Pinpoint the cell where the given text exists, returning its [X, Y] midpoint coordinate. 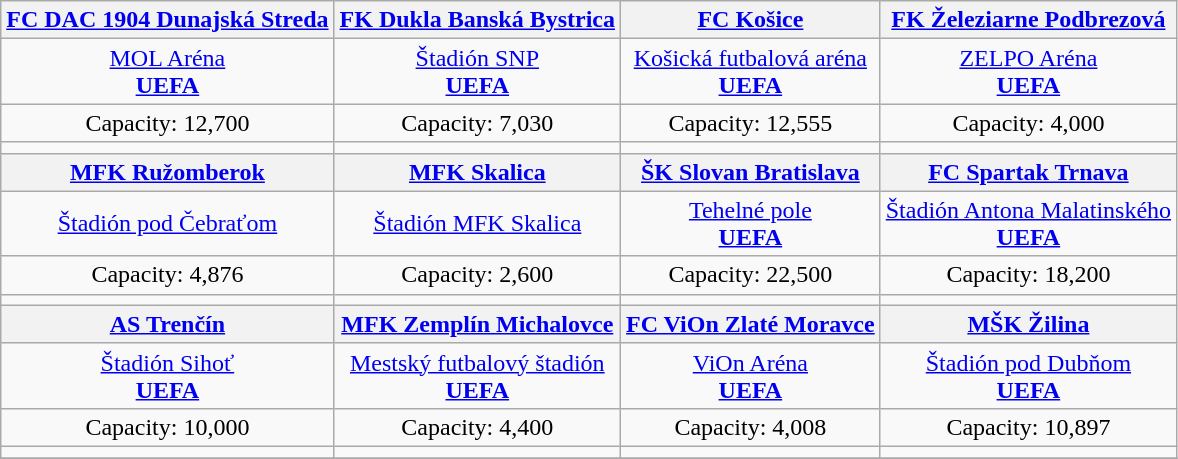
MFK Skalica [477, 172]
MOL Aréna UEFA [168, 72]
Capacity: 10,897 [1028, 427]
ViOn Aréna UEFA [751, 376]
Capacity: 12,555 [751, 123]
Capacity: 7,030 [477, 123]
MŠK Žilina [1028, 324]
FC ViOn Zlaté Moravce [751, 324]
ZELPO Aréna UEFA [1028, 72]
Štadión SihoťUEFA [168, 376]
Capacity: 4,400 [477, 427]
MFK Ružomberok [168, 172]
FC Spartak Trnava [1028, 172]
Mestský futbalový štadión UEFA [477, 376]
Štadión pod Čebraťom [168, 224]
ŠK Slovan Bratislava [751, 172]
Capacity: 10,000 [168, 427]
Štadión pod DubňomUEFA [1028, 376]
FC Košice [751, 20]
Košická futbalová arénaUEFA [751, 72]
FC DAC 1904 Dunajská Streda [168, 20]
Tehelné pole UEFA [751, 224]
Capacity: 4,008 [751, 427]
AS Trenčín [168, 324]
FK Železiarne Podbrezová [1028, 20]
Štadión MFK Skalica [477, 224]
Capacity: 22,500 [751, 275]
Capacity: 18,200 [1028, 275]
Capacity: 2,600 [477, 275]
Capacity: 4,876 [168, 275]
FK Dukla Banská Bystrica [477, 20]
Capacity: 4,000 [1028, 123]
MFK Zemplín Michalovce [477, 324]
Capacity: 12,700 [168, 123]
Štadión SNPUEFA [477, 72]
Štadión Antona MalatinskéhoUEFA [1028, 224]
